Return (x, y) of the center of cell containing provided text 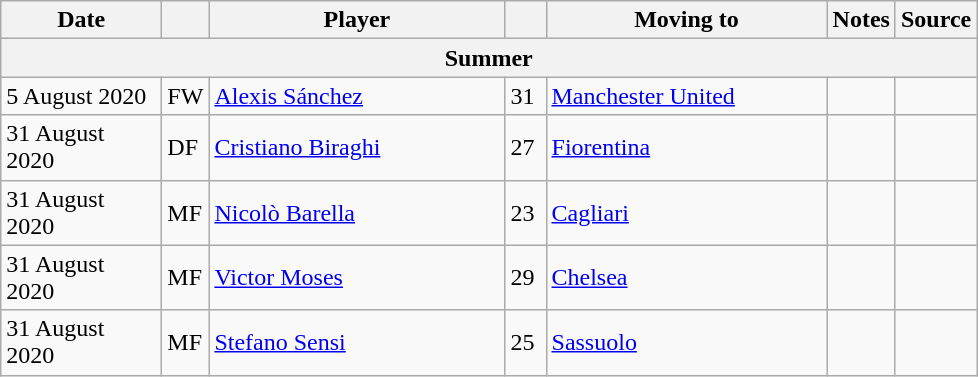
25 (526, 342)
DF (186, 148)
Date (82, 20)
FW (186, 96)
5 August 2020 (82, 96)
Alexis Sánchez (357, 96)
Fiorentina (686, 148)
27 (526, 148)
Cristiano Biraghi (357, 148)
Chelsea (686, 278)
Sassuolo (686, 342)
Player (357, 20)
Cagliari (686, 212)
Notes (861, 20)
23 (526, 212)
Summer (489, 58)
29 (526, 278)
Source (936, 20)
Nicolò Barella (357, 212)
Moving to (686, 20)
Manchester United (686, 96)
Stefano Sensi (357, 342)
Victor Moses (357, 278)
31 (526, 96)
